Locate the cell with the specified text and output its [X, Y] center coordinate. 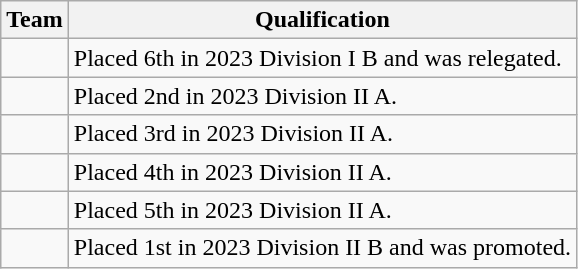
Placed 2nd in 2023 Division II A. [322, 96]
Placed 1st in 2023 Division II B and was promoted. [322, 248]
Qualification [322, 20]
Placed 4th in 2023 Division II A. [322, 172]
Placed 3rd in 2023 Division II A. [322, 134]
Placed 6th in 2023 Division I B and was relegated. [322, 58]
Team [35, 20]
Placed 5th in 2023 Division II A. [322, 210]
